Find where the given text appears and provide that cell's center as (X, Y) coordinate. 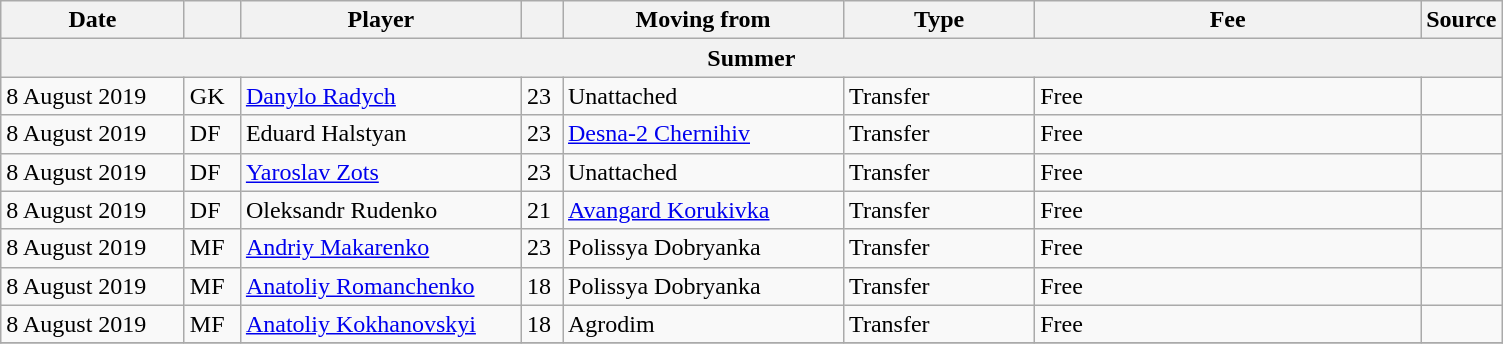
Fee (1228, 20)
Date (93, 20)
Agrodim (702, 324)
Danylo Radych (380, 96)
Andriy Makarenko (380, 248)
Eduard Halstyan (380, 134)
Oleksandr Rudenko (380, 210)
Desna-2 Chernihiv (702, 134)
Source (1462, 20)
Anatoliy Kokhanovskyi (380, 324)
Player (380, 20)
Type (940, 20)
Anatoliy Romanchenko (380, 286)
Moving from (702, 20)
Summer (752, 58)
Yaroslav Zots (380, 172)
Avangard Korukivka (702, 210)
21 (542, 210)
GK (212, 96)
